Search for the cell housing the specified text and yield its [X, Y] center coordinate. 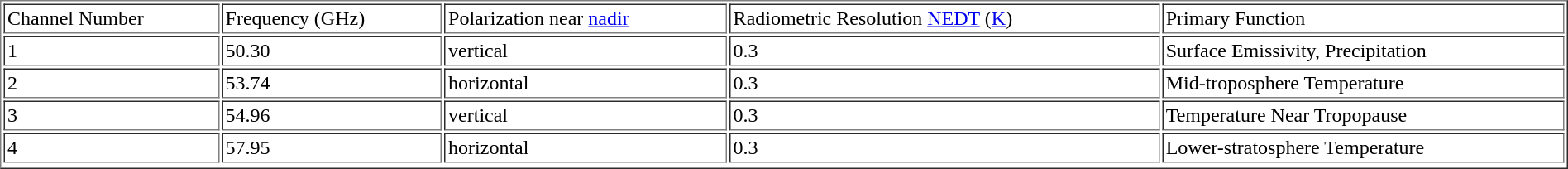
53.74 [332, 83]
3 [111, 116]
Mid-troposphere Temperature [1363, 83]
Polarization near nadir [586, 18]
4 [111, 147]
Lower-stratosphere Temperature [1363, 147]
Channel Number [111, 18]
Radiometric Resolution NEDT (K) [944, 18]
Frequency (GHz) [332, 18]
1 [111, 51]
Temperature Near Tropopause [1363, 116]
54.96 [332, 116]
2 [111, 83]
50.30 [332, 51]
57.95 [332, 147]
Surface Emissivity, Precipitation [1363, 51]
Primary Function [1363, 18]
